Extract the [X, Y] coordinate from the center of the cell holding the provided text.  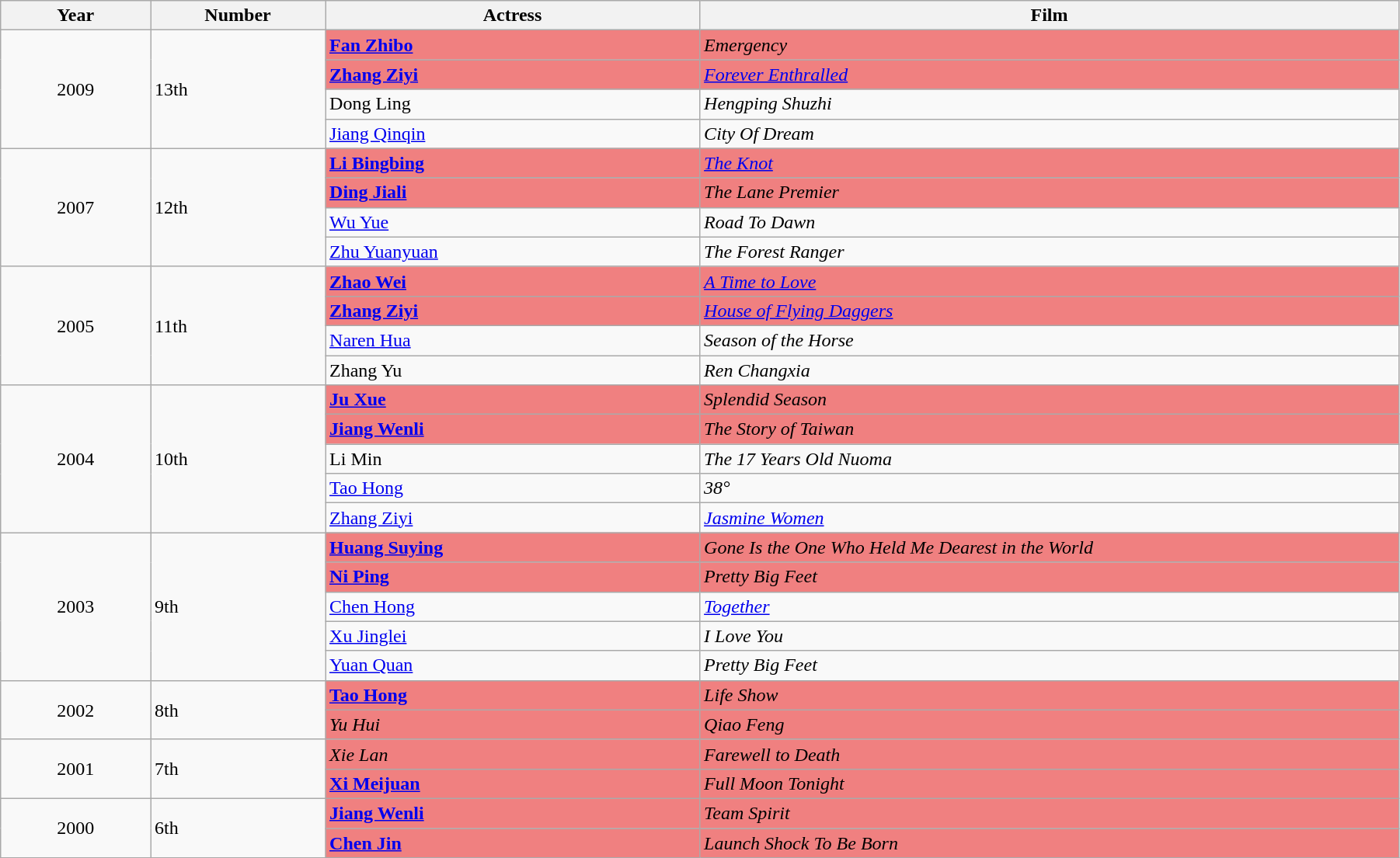
The Forest Ranger [1050, 252]
Team Spirit [1050, 813]
Ding Jiali [513, 193]
2003 [76, 606]
Together [1050, 606]
Zhu Yuanyuan [513, 252]
Li Bingbing [513, 163]
Qiao Feng [1050, 724]
Jasmine Women [1050, 518]
11th [238, 325]
2002 [76, 710]
7th [238, 769]
2007 [76, 207]
Number [238, 16]
Splendid Season [1050, 400]
House of Flying Daggers [1050, 311]
2000 [76, 828]
Xi Meijuan [513, 783]
Launch Shock To Be Born [1050, 842]
2004 [76, 459]
9th [238, 606]
38° [1050, 488]
Film [1050, 16]
The Lane Premier [1050, 193]
8th [238, 710]
Emergency [1050, 45]
Ni Ping [513, 577]
Wu Yue [513, 222]
Actress [513, 16]
2001 [76, 769]
Dong Ling [513, 104]
Huang Suying [513, 547]
Full Moon Tonight [1050, 783]
Xie Lan [513, 754]
Farewell to Death [1050, 754]
2005 [76, 325]
Season of the Horse [1050, 340]
City Of Dream [1050, 134]
Xu Jinglei [513, 636]
2009 [76, 89]
Gone Is the One Who Held Me Dearest in the World [1050, 547]
6th [238, 828]
The 17 Years Old Nuoma [1050, 459]
12th [238, 207]
Jiang Qinqin [513, 134]
13th [238, 89]
Forever Enthralled [1050, 75]
Road To Dawn [1050, 222]
Hengping Shuzhi [1050, 104]
Naren Hua [513, 340]
Zhang Yu [513, 370]
The Knot [1050, 163]
Yuan Quan [513, 665]
I Love You [1050, 636]
Year [76, 16]
Yu Hui [513, 724]
Chen Hong [513, 606]
Ju Xue [513, 400]
Zhao Wei [513, 281]
Life Show [1050, 695]
Chen Jin [513, 842]
The Story of Taiwan [1050, 429]
A Time to Love [1050, 281]
Li Min [513, 459]
10th [238, 459]
Fan Zhibo [513, 45]
Ren Changxia [1050, 370]
